Find where the given text appears and provide that cell's center as (x, y) coordinate. 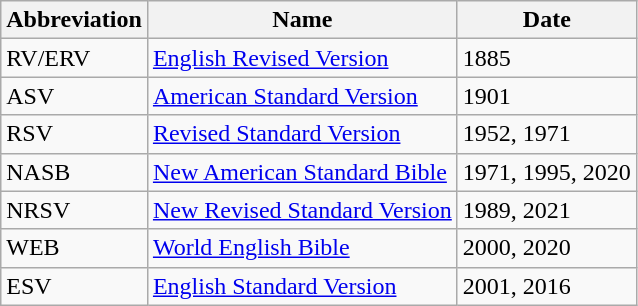
ESV (74, 286)
New American Standard Bible (302, 172)
1901 (546, 96)
NRSV (74, 210)
WEB (74, 248)
New Revised Standard Version (302, 210)
2001, 2016 (546, 286)
World English Bible (302, 248)
RSV (74, 134)
English Standard Version (302, 286)
2000, 2020 (546, 248)
NASB (74, 172)
Name (302, 20)
ASV (74, 96)
Revised Standard Version (302, 134)
Date (546, 20)
American Standard Version (302, 96)
1952, 1971 (546, 134)
Abbreviation (74, 20)
1885 (546, 58)
English Revised Version (302, 58)
1971, 1995, 2020 (546, 172)
RV/ERV (74, 58)
1989, 2021 (546, 210)
